Extract the [X, Y] coordinate from the center of the cell holding the provided text.  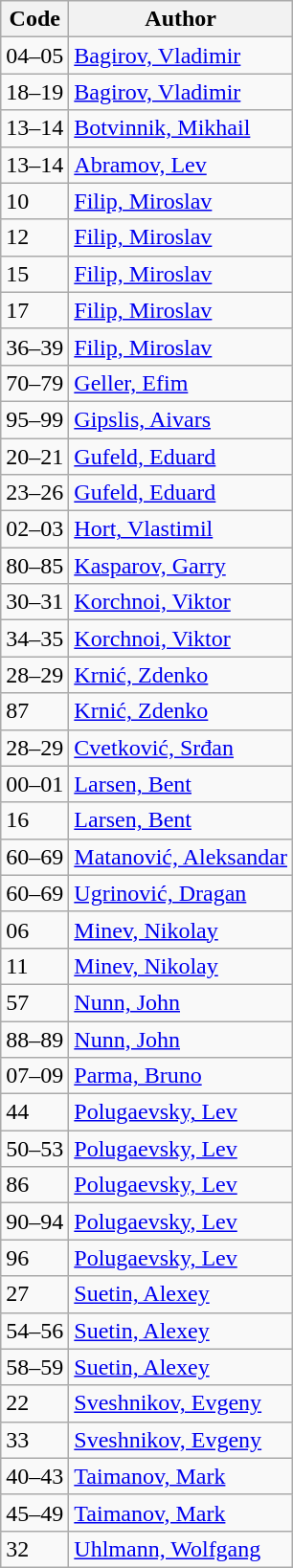
Matanović, Aleksandar [181, 857]
23–26 [34, 493]
Ugrinović, Dragan [181, 893]
50–53 [34, 1149]
30–31 [34, 602]
Code [34, 19]
Cvetković, Srđan [181, 748]
Uhlmann, Wolfgang [181, 1549]
04–05 [34, 56]
58–59 [34, 1367]
00–01 [34, 784]
20–21 [34, 457]
27 [34, 1294]
96 [34, 1258]
Abramov, Lev [181, 165]
34–35 [34, 638]
86 [34, 1185]
80–85 [34, 566]
17 [34, 310]
57 [34, 1002]
11 [34, 966]
70–79 [34, 383]
06 [34, 930]
18–19 [34, 92]
Hort, Vlastimil [181, 529]
Kasparov, Garry [181, 566]
40–43 [34, 1476]
44 [34, 1112]
Gipslis, Aivars [181, 419]
07–09 [34, 1076]
45–49 [34, 1512]
90–94 [34, 1221]
10 [34, 201]
36–39 [34, 347]
88–89 [34, 1039]
02–03 [34, 529]
87 [34, 711]
12 [34, 237]
54–56 [34, 1331]
Botvinnik, Mikhail [181, 128]
Author [181, 19]
Geller, Efim [181, 383]
95–99 [34, 419]
Parma, Bruno [181, 1076]
16 [34, 820]
22 [34, 1403]
15 [34, 274]
32 [34, 1549]
33 [34, 1440]
